For the text-containing cell, return its midpoint in (x, y) coordinate format. 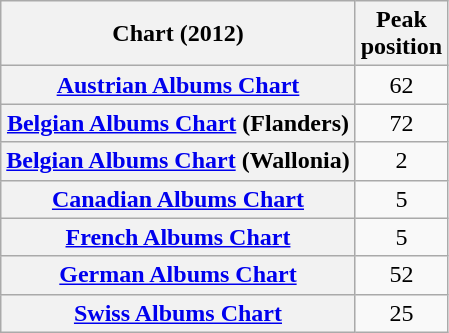
Belgian Albums Chart (Flanders) (178, 123)
52 (401, 275)
Chart (2012) (178, 34)
72 (401, 123)
Canadian Albums Chart (178, 199)
25 (401, 313)
Peakposition (401, 34)
Swiss Albums Chart (178, 313)
2 (401, 161)
62 (401, 85)
Austrian Albums Chart (178, 85)
French Albums Chart (178, 237)
German Albums Chart (178, 275)
Belgian Albums Chart (Wallonia) (178, 161)
